Provide the [X, Y] coordinate of the cell's center where the given text is located.  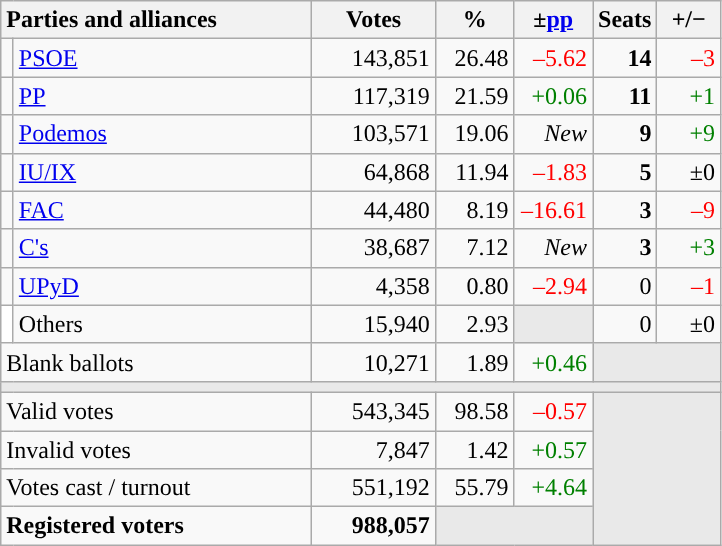
–5.62 [554, 58]
143,851 [374, 58]
55.79 [474, 488]
Seats [624, 20]
–0.57 [554, 411]
10,271 [374, 362]
Invalid votes [156, 449]
Valid votes [156, 411]
4,358 [374, 286]
1.89 [474, 362]
38,687 [374, 248]
5 [624, 172]
8.19 [474, 210]
21.59 [474, 96]
–2.94 [554, 286]
–3 [689, 58]
Podemos [162, 134]
44,480 [374, 210]
988,057 [374, 526]
±pp [554, 20]
543,345 [374, 411]
7.12 [474, 248]
103,571 [374, 134]
+4.64 [554, 488]
11.94 [474, 172]
+/− [689, 20]
–9 [689, 210]
14 [624, 58]
7,847 [374, 449]
+1 [689, 96]
Parties and alliances [156, 20]
Blank ballots [156, 362]
+9 [689, 134]
15,940 [374, 324]
Others [162, 324]
98.58 [474, 411]
–1 [689, 286]
% [474, 20]
UPyD [162, 286]
–1.83 [554, 172]
11 [624, 96]
IU/IX [162, 172]
FAC [162, 210]
64,868 [374, 172]
PP [162, 96]
0.80 [474, 286]
2.93 [474, 324]
+0.06 [554, 96]
26.48 [474, 58]
117,319 [374, 96]
9 [624, 134]
1.42 [474, 449]
+0.57 [554, 449]
19.06 [474, 134]
+0.46 [554, 362]
Registered voters [156, 526]
PSOE [162, 58]
Votes [374, 20]
C's [162, 248]
Votes cast / turnout [156, 488]
–16.61 [554, 210]
551,192 [374, 488]
+3 [689, 248]
